Return the (X, Y) coordinate for the center point of the cell that contains the specified text.  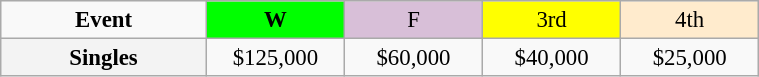
$60,000 (413, 58)
Singles (104, 58)
$25,000 (690, 58)
$125,000 (275, 58)
W (275, 20)
3rd (552, 20)
F (413, 20)
Event (104, 20)
4th (690, 20)
$40,000 (552, 58)
